Pinpoint the cell where the given text exists, returning its [x, y] midpoint coordinate. 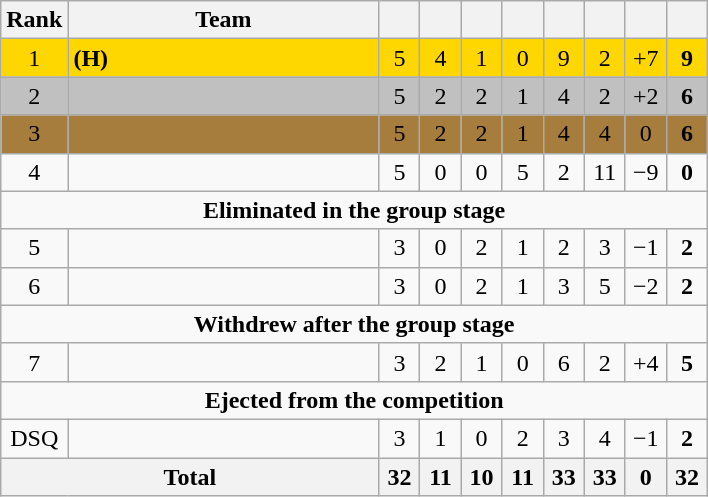
Withdrew after the group stage [354, 324]
+2 [646, 96]
Ejected from the competition [354, 400]
+7 [646, 58]
Rank [34, 20]
−9 [646, 172]
−2 [646, 286]
(H) [224, 58]
10 [482, 477]
DSQ [34, 438]
Total [190, 477]
Eliminated in the group stage [354, 210]
Team [224, 20]
7 [34, 362]
+4 [646, 362]
